Determine the (x, y) coordinate at the center of the cell enclosing the given text.  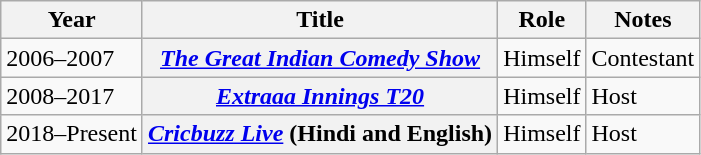
Extraaa Innings T20 (320, 96)
Notes (643, 20)
Role (542, 20)
2018–Present (72, 134)
Year (72, 20)
2006–2007 (72, 58)
The Great Indian Comedy Show (320, 58)
Title (320, 20)
Contestant (643, 58)
2008–2017 (72, 96)
Cricbuzz Live (Hindi and English) (320, 134)
